Return the [X, Y] coordinate for the center point of the cell that contains the specified text.  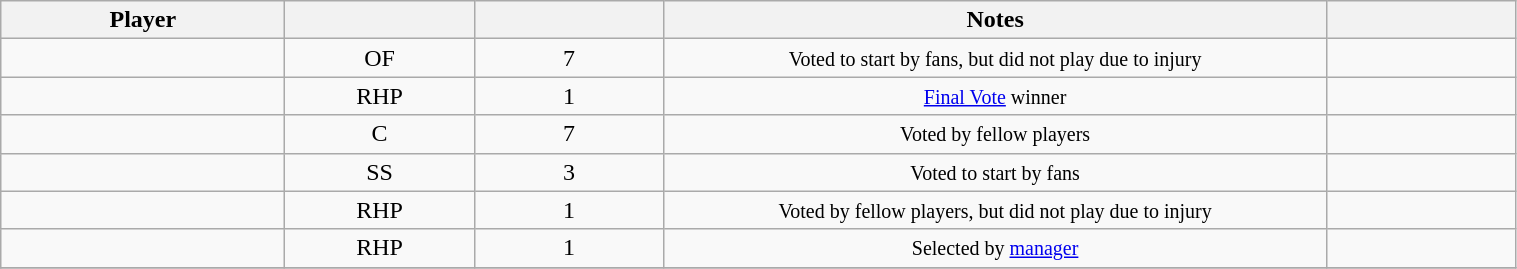
Notes [996, 20]
Player [143, 20]
C [380, 134]
Selected by manager [996, 248]
Voted by fellow players [996, 134]
Voted to start by fans [996, 172]
Final Vote winner [996, 96]
Voted to start by fans, but did not play due to injury [996, 58]
OF [380, 58]
SS [380, 172]
3 [568, 172]
Voted by fellow players, but did not play due to injury [996, 210]
